Return the [x, y] coordinate for the center point of the cell that contains the specified text.  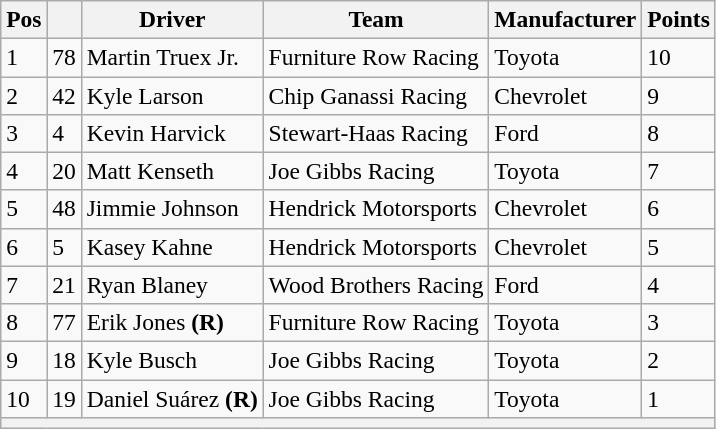
48 [64, 209]
42 [64, 95]
Kevin Harvick [172, 133]
18 [64, 360]
Chip Ganassi Racing [376, 95]
Pos [24, 19]
Kyle Busch [172, 360]
Ryan Blaney [172, 285]
77 [64, 322]
20 [64, 171]
Stewart-Haas Racing [376, 133]
19 [64, 398]
78 [64, 57]
Erik Jones (R) [172, 322]
Daniel Suárez (R) [172, 398]
Wood Brothers Racing [376, 285]
Kasey Kahne [172, 247]
21 [64, 285]
Points [679, 19]
Matt Kenseth [172, 171]
Driver [172, 19]
Team [376, 19]
Manufacturer [566, 19]
Kyle Larson [172, 95]
Jimmie Johnson [172, 209]
Martin Truex Jr. [172, 57]
